Pinpoint the cell where the given text exists, returning its [X, Y] midpoint coordinate. 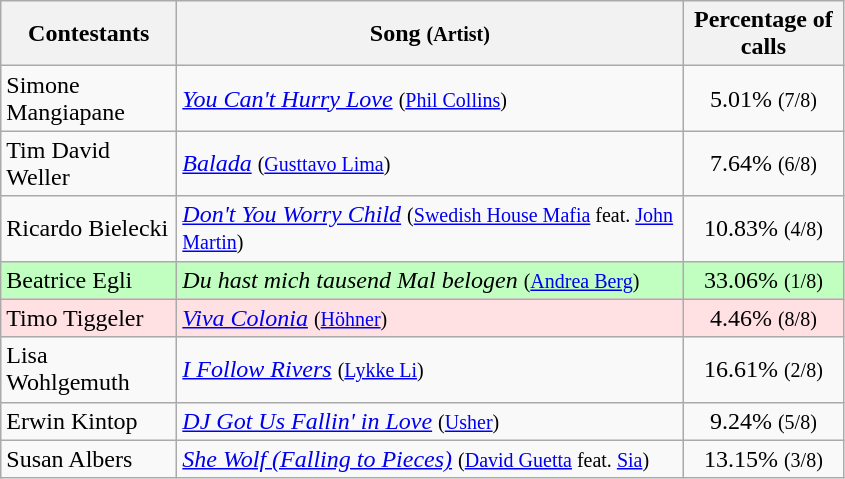
Susan Albers [89, 459]
Du hast mich tausend Mal belogen (Andrea Berg) [430, 280]
She Wolf (Falling to Pieces) (David Guetta feat. Sia) [430, 459]
Simone Mangiapane [89, 98]
10.83% (4/8) [764, 228]
Lisa Wohlgemuth [89, 370]
4.46% (8/8) [764, 318]
Percentage of calls [764, 34]
Viva Colonia (Höhner) [430, 318]
Don't You Worry Child (Swedish House Mafia feat. John Martin) [430, 228]
Ricardo Bielecki [89, 228]
Contestants [89, 34]
You Can't Hurry Love (Phil Collins) [430, 98]
DJ Got Us Fallin' in Love (Usher) [430, 421]
Beatrice Egli [89, 280]
33.06% (1/8) [764, 280]
Song (Artist) [430, 34]
Balada (Gusttavo Lima) [430, 164]
5.01% (7/8) [764, 98]
Timo Tiggeler [89, 318]
16.61% (2/8) [764, 370]
I Follow Rivers (Lykke Li) [430, 370]
Tim David Weller [89, 164]
13.15% (3/8) [764, 459]
7.64% (6/8) [764, 164]
Erwin Kintop [89, 421]
9.24% (5/8) [764, 421]
